Capture the cell that displays the provided text and extract its [X, Y] central coordinate. 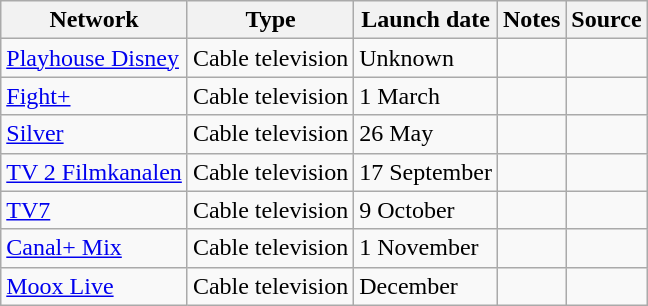
9 October [426, 210]
1 November [426, 248]
December [426, 286]
Moox Live [94, 286]
Launch date [426, 20]
Canal+ Mix [94, 248]
17 September [426, 172]
26 May [426, 134]
Unknown [426, 58]
TV7 [94, 210]
Playhouse Disney [94, 58]
Source [606, 20]
Notes [531, 20]
Type [270, 20]
TV 2 Filmkanalen [94, 172]
Fight+ [94, 96]
Silver [94, 134]
1 March [426, 96]
Network [94, 20]
